Capture the cell that displays the provided text and extract its [X, Y] central coordinate. 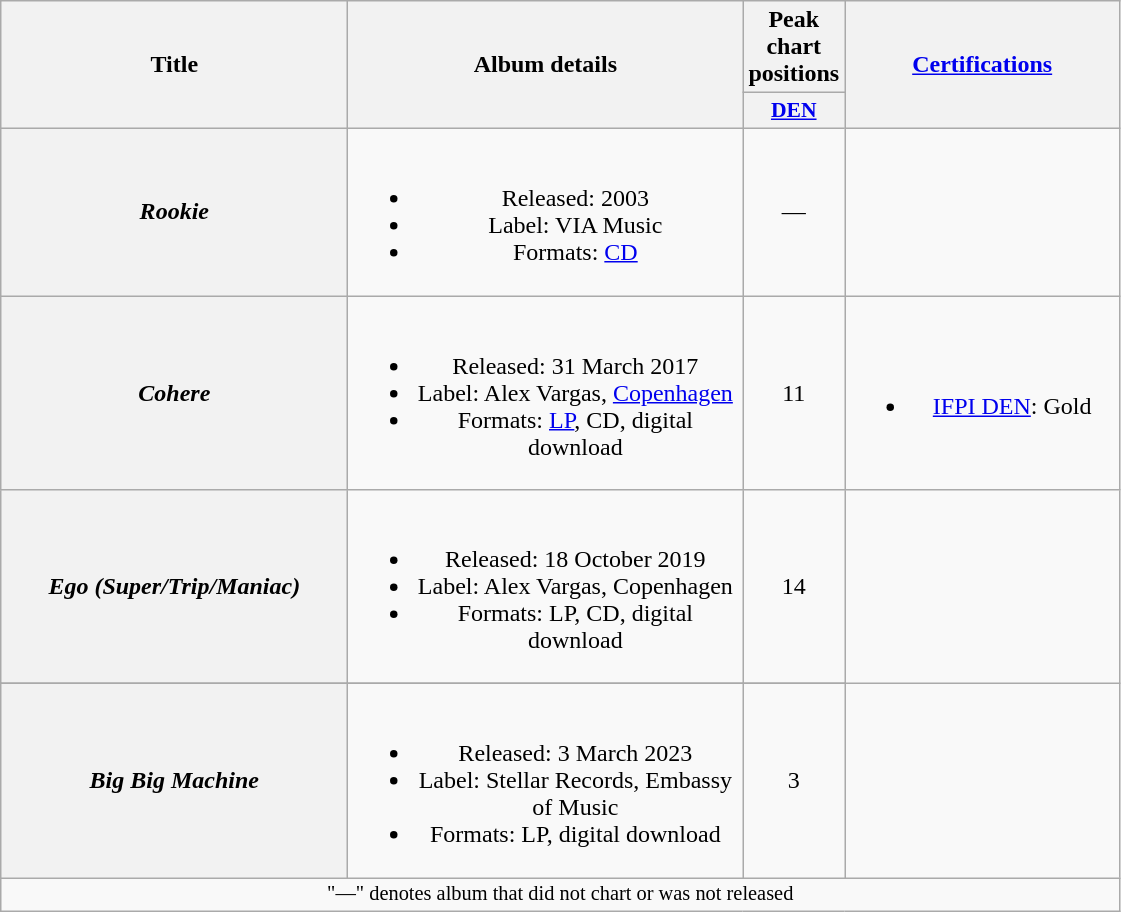
11 [794, 393]
Peak chart positions [794, 47]
"—" denotes album that did not chart or was not released [560, 895]
Big Big Machine [174, 781]
Cohere [174, 393]
Title [174, 65]
IFPI DEN: Gold [982, 393]
Album details [546, 65]
— [794, 212]
Ego (Super/Trip/Maniac) [174, 587]
Certifications [982, 65]
DEN [794, 111]
14 [794, 587]
3 [794, 781]
Rookie [174, 212]
Released: 3 March 2023Label: Stellar Records, Embassy of MusicFormats: LP, digital download [546, 781]
Released: 18 October 2019Label: Alex Vargas, CopenhagenFormats: LP, CD, digital download [546, 587]
Released: 31 March 2017Label: Alex Vargas, CopenhagenFormats: LP, CD, digital download [546, 393]
Released: 2003Label: VIA MusicFormats: CD [546, 212]
